Search for the cell housing the specified text and yield its [X, Y] center coordinate. 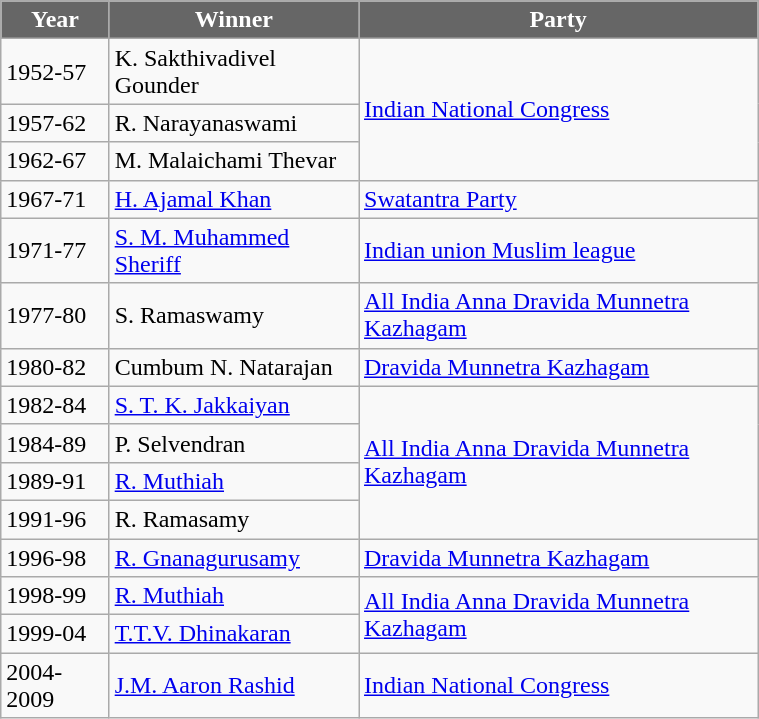
1984-89 [55, 443]
S. Ramaswamy [234, 316]
1996-98 [55, 557]
1967-71 [55, 199]
1980-82 [55, 367]
Cumbum N. Natarajan [234, 367]
2004-2009 [55, 686]
R. Narayanaswami [234, 123]
1982-84 [55, 405]
1962-67 [55, 161]
H. Ajamal Khan [234, 199]
Swatantra Party [558, 199]
T.T.V. Dhinakaran [234, 634]
1957-62 [55, 123]
R. Ramasamy [234, 519]
S. M. Muhammed Sheriff [234, 250]
Party [558, 20]
1998-99 [55, 596]
Year [55, 20]
M. Malaichami Thevar [234, 161]
1952-57 [55, 72]
J.M. Aaron Rashid [234, 686]
Indian union Muslim league [558, 250]
1977-80 [55, 316]
Winner [234, 20]
P. Selvendran [234, 443]
R. Gnanagurusamy [234, 557]
S. T. K. Jakkaiyan [234, 405]
1971-77 [55, 250]
K. Sakthivadivel Gounder [234, 72]
1999-04 [55, 634]
1991-96 [55, 519]
1989-91 [55, 481]
